Return the [X, Y] coordinate for the center point of the cell that contains the specified text.  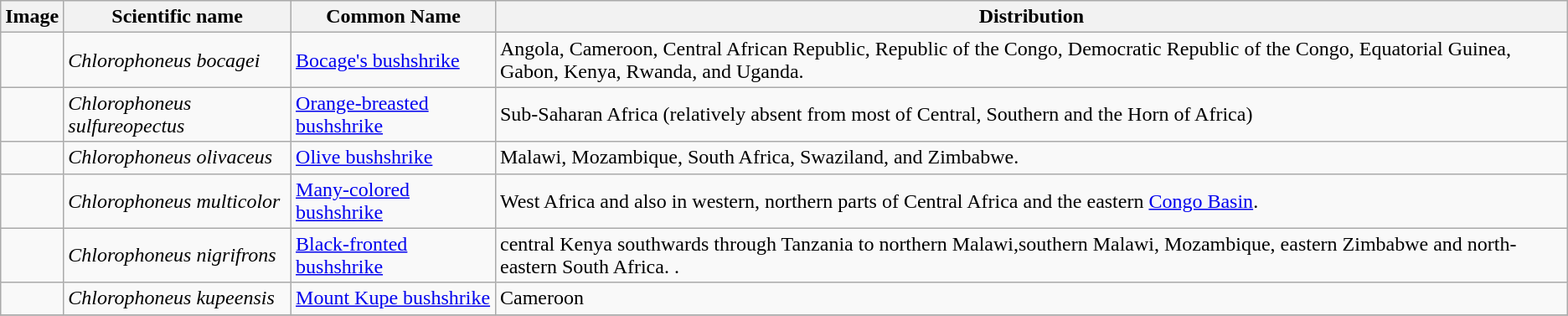
Orange-breasted bushshrike [394, 114]
West Africa and also in western, northern parts of Central Africa and the eastern Congo Basin. [1031, 201]
Bocage's bushshrike [394, 60]
Common Name [394, 17]
Malawi, Mozambique, South Africa, Swaziland, and Zimbabwe. [1031, 158]
Chlorophoneus multicolor [178, 201]
Scientific name [178, 17]
Many-colored bushshrike [394, 201]
Mount Kupe bushshrike [394, 298]
central Kenya southwards through Tanzania to northern Malawi,southern Malawi, Mozambique, eastern Zimbabwe and north-eastern South Africa. . [1031, 255]
Chlorophoneus sulfureopectus [178, 114]
Sub-Saharan Africa (relatively absent from most of Central, Southern and the Horn of Africa) [1031, 114]
Cameroon [1031, 298]
Image [32, 17]
Black-fronted bushshrike [394, 255]
Olive bushshrike [394, 158]
Distribution [1031, 17]
Chlorophoneus bocagei [178, 60]
Chlorophoneus kupeensis [178, 298]
Chlorophoneus olivaceus [178, 158]
Chlorophoneus nigrifrons [178, 255]
